For the text-containing cell, return its midpoint in (X, Y) coordinate format. 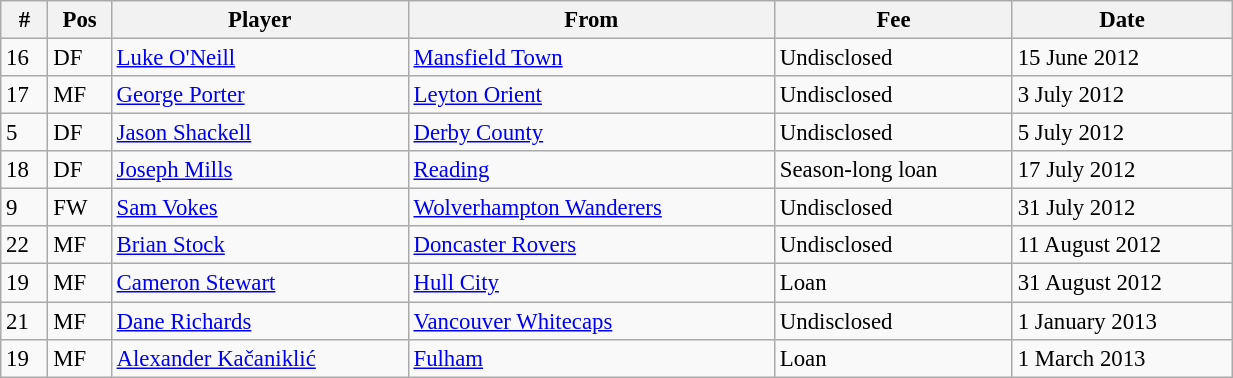
FW (80, 208)
Cameron Stewart (260, 283)
5 (24, 133)
# (24, 20)
18 (24, 170)
11 August 2012 (1122, 245)
Derby County (591, 133)
1 March 2013 (1122, 358)
1 January 2013 (1122, 321)
From (591, 20)
Wolverhampton Wanderers (591, 208)
Date (1122, 20)
17 July 2012 (1122, 170)
Dane Richards (260, 321)
9 (24, 208)
Season-long loan (894, 170)
Doncaster Rovers (591, 245)
Brian Stock (260, 245)
Hull City (591, 283)
Player (260, 20)
21 (24, 321)
Jason Shackell (260, 133)
5 July 2012 (1122, 133)
Fulham (591, 358)
3 July 2012 (1122, 95)
Fee (894, 20)
31 August 2012 (1122, 283)
Reading (591, 170)
17 (24, 95)
Joseph Mills (260, 170)
Pos (80, 20)
Sam Vokes (260, 208)
15 June 2012 (1122, 58)
22 (24, 245)
Mansfield Town (591, 58)
16 (24, 58)
George Porter (260, 95)
Vancouver Whitecaps (591, 321)
Alexander Kačaniklić (260, 358)
Luke O'Neill (260, 58)
31 July 2012 (1122, 208)
Leyton Orient (591, 95)
